Return [X, Y] of the center of cell containing provided text 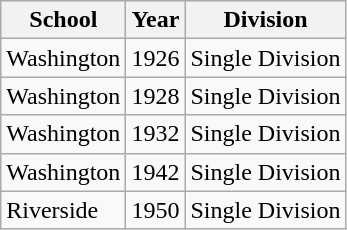
School [64, 20]
1932 [156, 134]
Division [266, 20]
1942 [156, 172]
1950 [156, 210]
Year [156, 20]
1928 [156, 96]
Riverside [64, 210]
1926 [156, 58]
